Extract the (X, Y) coordinate from the center of the cell holding the provided text.  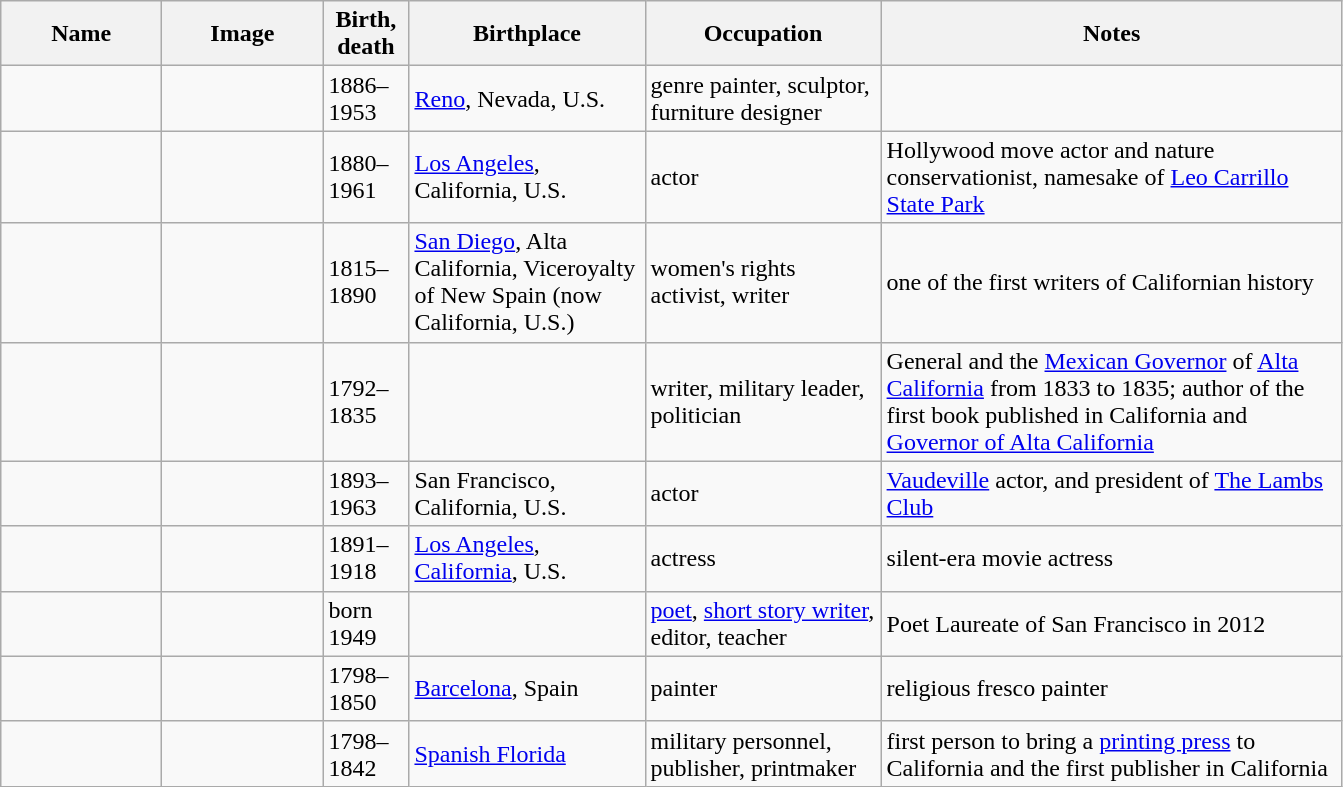
Poet Laureate of San Francisco in 2012 (1112, 624)
born 1949 (366, 624)
1893–1963 (366, 494)
1880–1961 (366, 177)
women's rights activist, writer (763, 282)
1798–1850 (366, 688)
1798–1842 (366, 754)
poet, short story writer, editor, teacher (763, 624)
1792–1835 (366, 402)
San Francisco, California, U.S. (527, 494)
silent-era movie actress (1112, 558)
San Diego, Alta California, Viceroyalty of New Spain (now California, U.S.) (527, 282)
first person to bring a printing press to California and the first publisher in California (1112, 754)
actress (763, 558)
1886–1953 (366, 98)
Hollywood move actor and nature conservationist, namesake of Leo Carrillo State Park (1112, 177)
Birth, death (366, 34)
1891–1918 (366, 558)
1815–1890 (366, 282)
Reno, Nevada, U.S. (527, 98)
Vaudeville actor, and president of The Lambs Club (1112, 494)
Occupation (763, 34)
military personnel, publisher, printmaker (763, 754)
Name (82, 34)
writer, military leader, politician (763, 402)
religious fresco painter (1112, 688)
Image (242, 34)
Barcelona, Spain (527, 688)
Spanish Florida (527, 754)
Notes (1112, 34)
painter (763, 688)
Birthplace (527, 34)
one of the first writers of Californian history (1112, 282)
genre painter, sculptor, furniture designer (763, 98)
